Determine the [X, Y] coordinate at the center of the cell enclosing the given text.  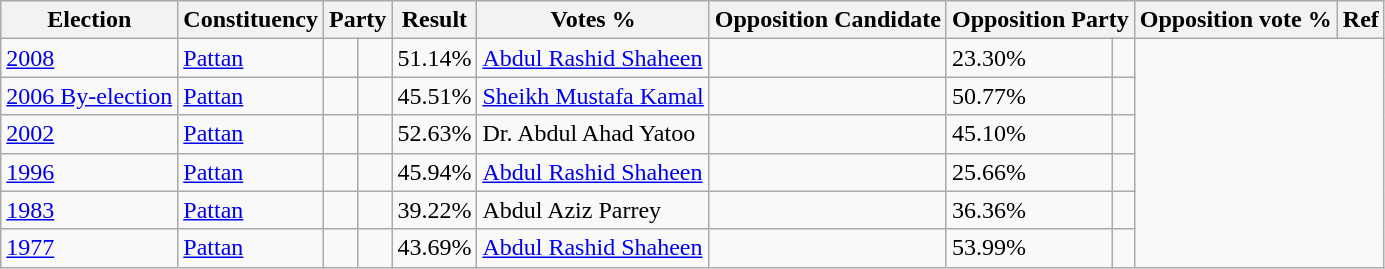
2006 By-election [90, 96]
1983 [90, 210]
Opposition Party [1040, 20]
45.10% [1029, 134]
1977 [90, 248]
50.77% [1029, 96]
43.69% [434, 248]
Opposition vote % [1236, 20]
Constituency [251, 20]
Election [90, 20]
Sheikh Mustafa Kamal [593, 96]
Dr. Abdul Ahad Yatoo [593, 134]
45.94% [434, 172]
23.30% [1029, 58]
52.63% [434, 134]
39.22% [434, 210]
2008 [90, 58]
Opposition Candidate [828, 20]
1996 [90, 172]
53.99% [1029, 248]
Result [434, 20]
Ref [1360, 20]
Party [358, 20]
45.51% [434, 96]
51.14% [434, 58]
Abdul Aziz Parrey [593, 210]
Votes % [593, 20]
25.66% [1029, 172]
36.36% [1029, 210]
2002 [90, 134]
